Detect which cell encompasses the target text, then output its (x, y) center coordinate. 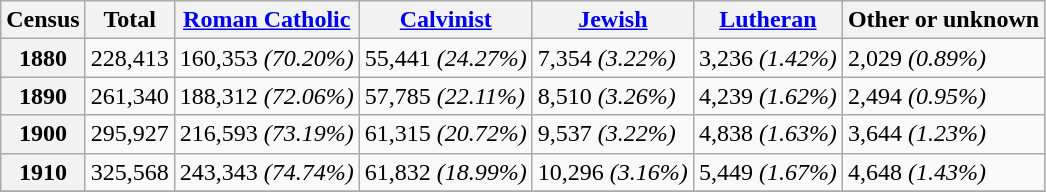
57,785 (22.11%) (446, 96)
5,449 (1.67%) (768, 172)
3,236 (1.42%) (768, 58)
Total (130, 20)
160,353 (70.20%) (266, 58)
4,239 (1.62%) (768, 96)
Roman Catholic (266, 20)
4,648 (1.43%) (943, 172)
61,315 (20.72%) (446, 134)
Lutheran (768, 20)
325,568 (130, 172)
216,593 (73.19%) (266, 134)
55,441 (24.27%) (446, 58)
10,296 (3.16%) (612, 172)
9,537 (3.22%) (612, 134)
7,354 (3.22%) (612, 58)
Jewish (612, 20)
1890 (43, 96)
261,340 (130, 96)
188,312 (72.06%) (266, 96)
3,644 (1.23%) (943, 134)
Calvinist (446, 20)
2,494 (0.95%) (943, 96)
Other or unknown (943, 20)
2,029 (0.89%) (943, 58)
Census (43, 20)
61,832 (18.99%) (446, 172)
1910 (43, 172)
228,413 (130, 58)
243,343 (74.74%) (266, 172)
8,510 (3.26%) (612, 96)
1900 (43, 134)
4,838 (1.63%) (768, 134)
1880 (43, 58)
295,927 (130, 134)
